Search for the cell housing the specified text and yield its [X, Y] center coordinate. 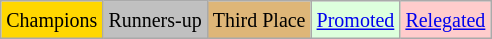
Relegated [446, 20]
Third Place [259, 20]
Champions [52, 20]
Runners-up [155, 20]
Promoted [356, 20]
